Return the [X, Y] coordinate for the center point of the cell that contains the specified text.  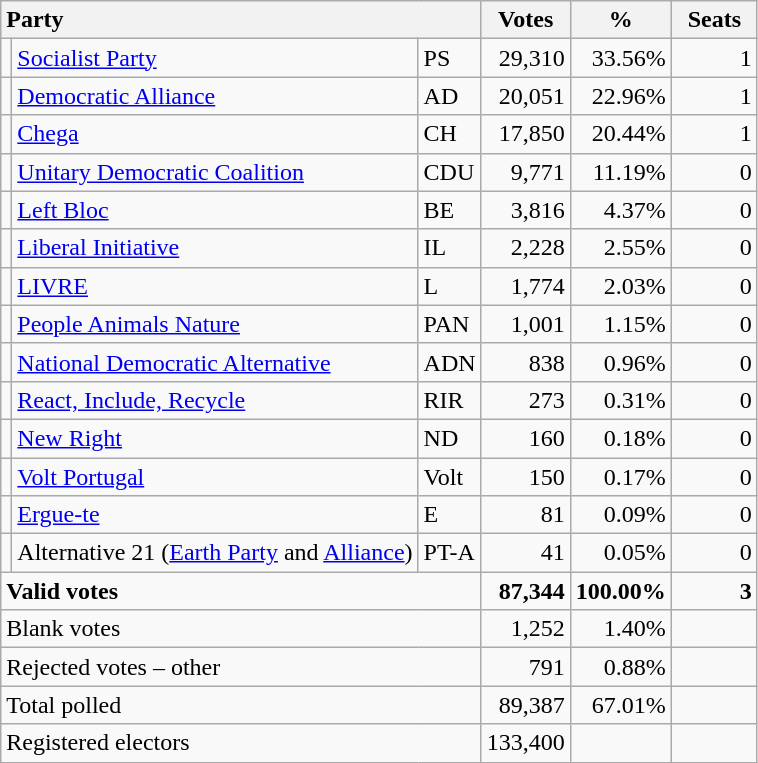
CDU [450, 172]
838 [526, 362]
0.88% [620, 667]
150 [526, 477]
17,850 [526, 134]
41 [526, 553]
IL [450, 248]
11.19% [620, 172]
Registered electors [241, 743]
2.55% [620, 248]
Volt [450, 477]
RIR [450, 400]
20,051 [526, 96]
% [620, 20]
0.96% [620, 362]
PT-A [450, 553]
2,228 [526, 248]
People Animals Nature [215, 324]
3 [714, 591]
CH [450, 134]
81 [526, 515]
791 [526, 667]
PAN [450, 324]
0.31% [620, 400]
29,310 [526, 58]
AD [450, 96]
0.17% [620, 477]
1,001 [526, 324]
BE [450, 210]
160 [526, 438]
0.09% [620, 515]
React, Include, Recycle [215, 400]
Blank votes [241, 629]
89,387 [526, 705]
New Right [215, 438]
Votes [526, 20]
1,252 [526, 629]
0.18% [620, 438]
Unitary Democratic Coalition [215, 172]
LIVRE [215, 286]
67.01% [620, 705]
1.40% [620, 629]
Socialist Party [215, 58]
9,771 [526, 172]
Chega [215, 134]
Party [241, 20]
Volt Portugal [215, 477]
PS [450, 58]
E [450, 515]
0.05% [620, 553]
L [450, 286]
1,774 [526, 286]
22.96% [620, 96]
4.37% [620, 210]
2.03% [620, 286]
Alternative 21 (Earth Party and Alliance) [215, 553]
National Democratic Alternative [215, 362]
Rejected votes – other [241, 667]
1.15% [620, 324]
33.56% [620, 58]
133,400 [526, 743]
87,344 [526, 591]
Ergue-te [215, 515]
Seats [714, 20]
ADN [450, 362]
Liberal Initiative [215, 248]
Democratic Alliance [215, 96]
273 [526, 400]
3,816 [526, 210]
Valid votes [241, 591]
ND [450, 438]
100.00% [620, 591]
Left Bloc [215, 210]
20.44% [620, 134]
Total polled [241, 705]
